Search for the cell housing the specified text and yield its [X, Y] center coordinate. 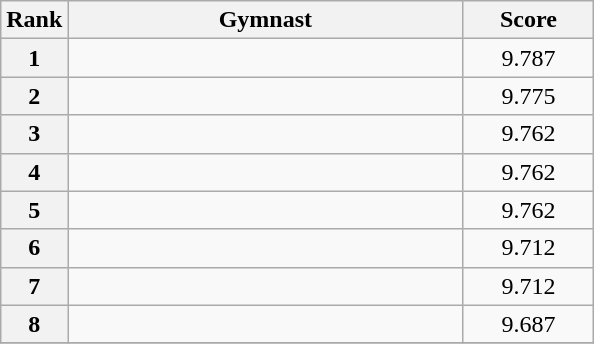
Score [528, 20]
Rank [34, 20]
9.775 [528, 96]
Gymnast [266, 20]
6 [34, 248]
8 [34, 324]
7 [34, 286]
9.787 [528, 58]
2 [34, 96]
1 [34, 58]
4 [34, 172]
3 [34, 134]
5 [34, 210]
9.687 [528, 324]
